Search for the cell housing the specified text and yield its (x, y) center coordinate. 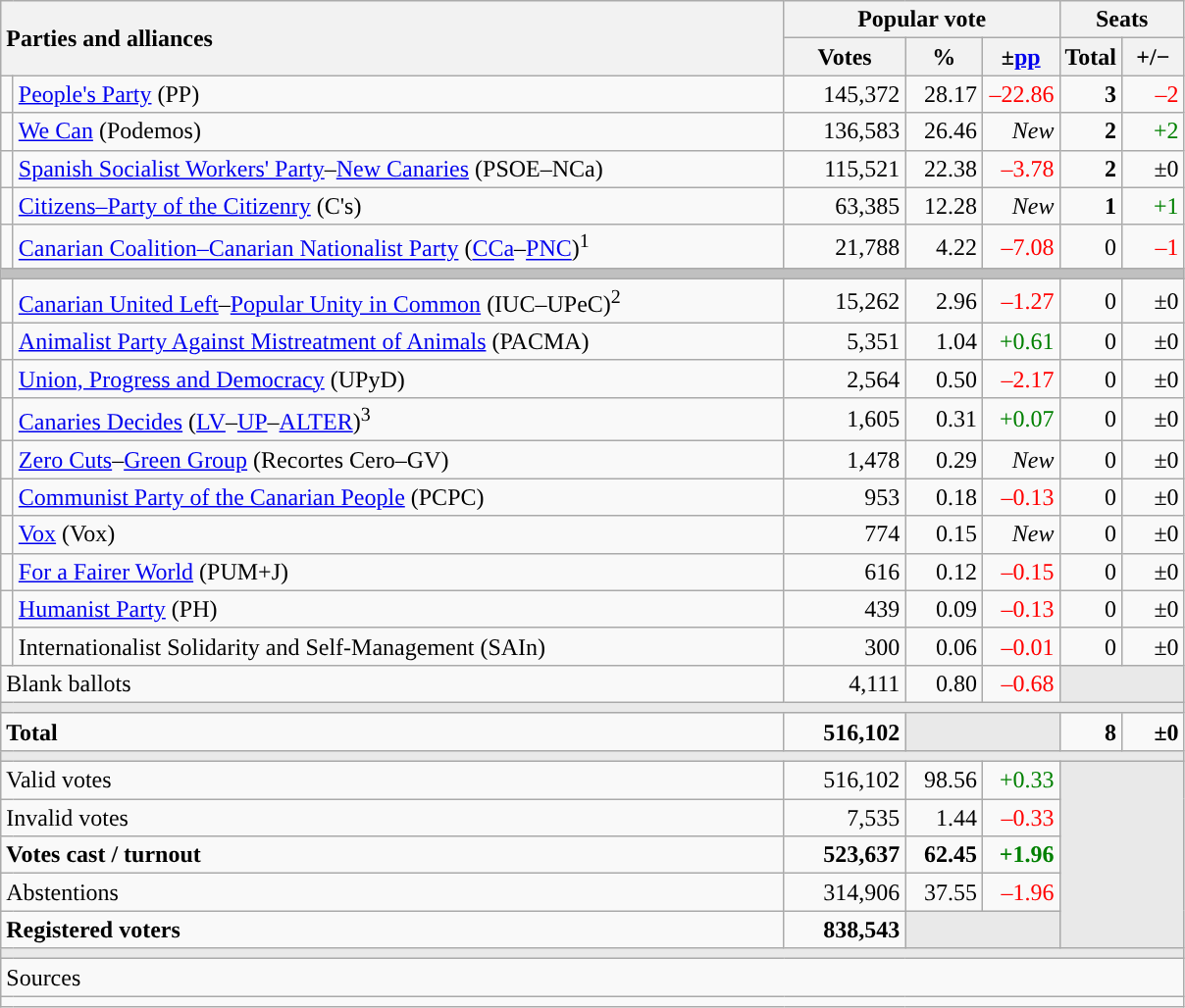
0.29 (944, 460)
Vox (Vox) (398, 534)
439 (845, 609)
7,535 (845, 818)
+2 (1154, 131)
616 (845, 572)
0.18 (944, 497)
98.56 (944, 781)
1,478 (845, 460)
Sources (592, 978)
–0.33 (1020, 818)
–0.15 (1020, 572)
314,906 (845, 892)
26.46 (944, 131)
0.06 (944, 646)
37.55 (944, 892)
21,788 (845, 247)
0.15 (944, 534)
–1 (1154, 247)
+/− (1154, 57)
838,543 (845, 930)
+0.33 (1020, 781)
115,521 (845, 169)
+0.07 (1020, 420)
0.50 (944, 378)
+1.96 (1020, 855)
Popular vote (922, 20)
Parties and alliances (392, 38)
4,111 (845, 683)
953 (845, 497)
Canarian United Left–Popular Unity in Common (IUC–UPeC)2 (398, 302)
For a Fairer World (PUM+J) (398, 572)
Votes (845, 57)
Spanish Socialist Workers' Party–New Canaries (PSOE–NCa) (398, 169)
0.31 (944, 420)
Humanist Party (PH) (398, 609)
3 (1091, 94)
Votes cast / turnout (392, 855)
Zero Cuts–Green Group (Recortes Cero–GV) (398, 460)
Communist Party of the Canarian People (PCPC) (398, 497)
–0.68 (1020, 683)
–2.17 (1020, 378)
–7.08 (1020, 247)
28.17 (944, 94)
774 (845, 534)
Registered voters (392, 930)
Internationalist Solidarity and Self-Management (SAIn) (398, 646)
Canarian Coalition–Canarian Nationalist Party (CCa–PNC)1 (398, 247)
523,637 (845, 855)
+0.61 (1020, 341)
15,262 (845, 302)
We Can (Podemos) (398, 131)
±pp (1020, 57)
1,605 (845, 420)
–22.86 (1020, 94)
1.04 (944, 341)
145,372 (845, 94)
136,583 (845, 131)
1 (1091, 206)
Canaries Decides (LV–UP–ALTER)3 (398, 420)
People's Party (PP) (398, 94)
1.44 (944, 818)
Citizens–Party of the Citizenry (C's) (398, 206)
Union, Progress and Democracy (UPyD) (398, 378)
0.12 (944, 572)
300 (845, 646)
4.22 (944, 247)
–0.01 (1020, 646)
–3.78 (1020, 169)
Valid votes (392, 781)
0.09 (944, 609)
% (944, 57)
Invalid votes (392, 818)
8 (1091, 731)
–2 (1154, 94)
0.80 (944, 683)
12.28 (944, 206)
63,385 (845, 206)
+1 (1154, 206)
–1.27 (1020, 302)
22.38 (944, 169)
Seats (1122, 20)
2.96 (944, 302)
5,351 (845, 341)
–1.96 (1020, 892)
Blank ballots (392, 683)
Animalist Party Against Mistreatment of Animals (PACMA) (398, 341)
Abstentions (392, 892)
62.45 (944, 855)
2,564 (845, 378)
